Determine the (x, y) coordinate at the center of the cell enclosing the given text.  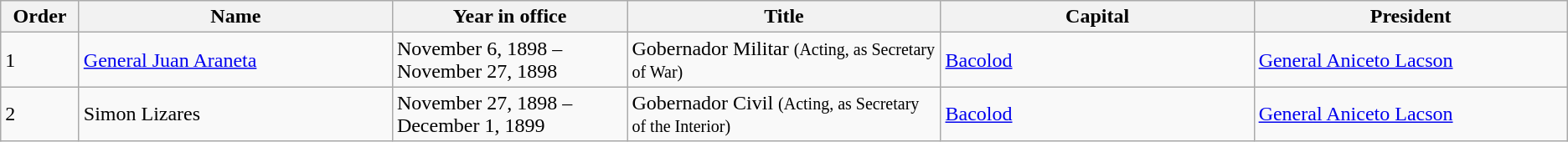
Gobernador Civil (Acting, as Secretary of the Interior) (784, 114)
Name (235, 17)
General Juan Araneta (235, 60)
President (1411, 17)
Year in office (509, 17)
2 (40, 114)
Title (784, 17)
November 27, 1898 – December 1, 1899 (509, 114)
Order (40, 17)
Simon Lizares (235, 114)
1 (40, 60)
Gobernador Militar (Acting, as Secretary of War) (784, 60)
Capital (1097, 17)
November 6, 1898 – November 27, 1898 (509, 60)
